Detect which cell encompasses the target text, then output its (X, Y) center coordinate. 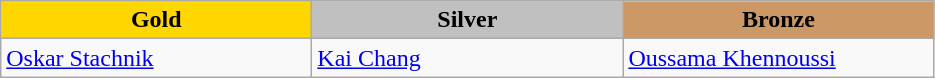
Gold (156, 20)
Bronze (778, 20)
Oussama Khennoussi (778, 58)
Oskar Stachnik (156, 58)
Kai Chang (468, 58)
Silver (468, 20)
